Scan for the cell matching the given text and deliver its (x, y) coordinate at center. 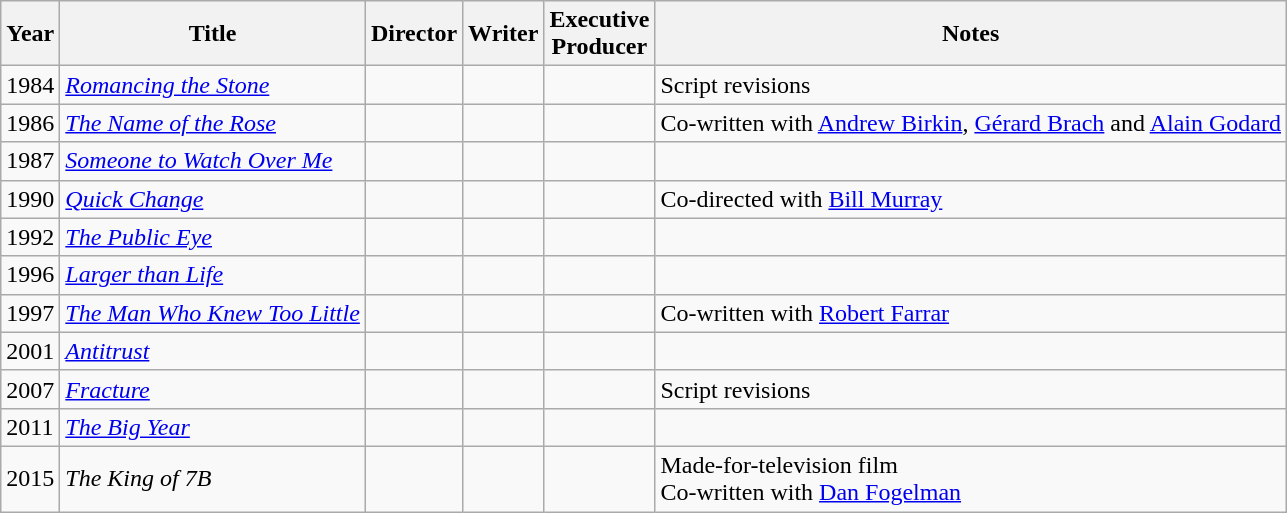
Fracture (213, 389)
2011 (30, 427)
The Man Who Knew Too Little (213, 313)
1987 (30, 161)
The Public Eye (213, 237)
Co-written with Robert Farrar (971, 313)
The Name of the Rose (213, 123)
Someone to Watch Over Me (213, 161)
ExecutiveProducer (600, 34)
The Big Year (213, 427)
Made-for-television filmCo-written with Dan Fogelman (971, 478)
1984 (30, 85)
Larger than Life (213, 275)
2001 (30, 351)
Title (213, 34)
2015 (30, 478)
Writer (504, 34)
Notes (971, 34)
1996 (30, 275)
Director (414, 34)
Co-directed with Bill Murray (971, 199)
Co-written with Andrew Birkin, Gérard Brach and Alain Godard (971, 123)
The King of 7B (213, 478)
Antitrust (213, 351)
1990 (30, 199)
1992 (30, 237)
1986 (30, 123)
2007 (30, 389)
1997 (30, 313)
Year (30, 34)
Quick Change (213, 199)
Romancing the Stone (213, 85)
